Detect which cell encompasses the target text, then output its (x, y) center coordinate. 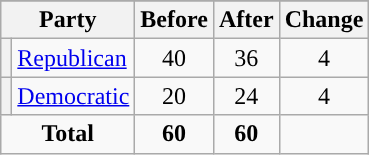
Democratic (74, 96)
40 (174, 58)
Change (324, 20)
After (246, 20)
20 (174, 96)
Republican (74, 58)
24 (246, 96)
Party (68, 20)
36 (246, 58)
Before (174, 20)
Total (68, 134)
